Return (x, y) of the center of cell containing provided text 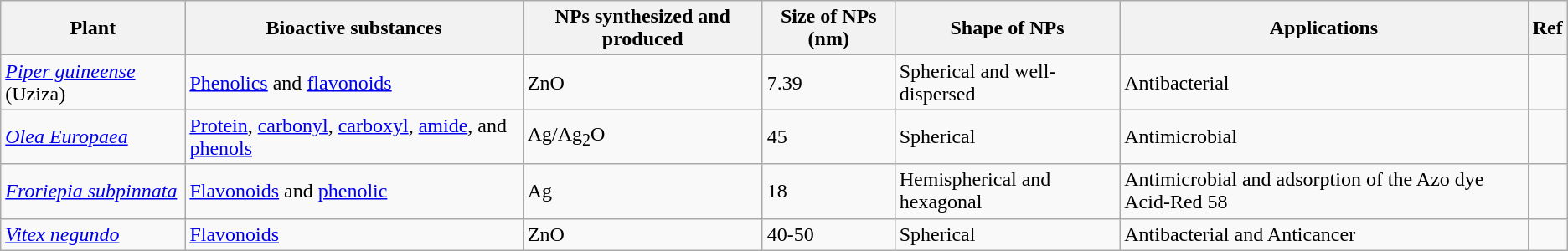
Bioactive substances (353, 28)
Applications (1323, 28)
40-50 (828, 234)
NPs synthesized and produced (642, 28)
Protein, carbonyl, carboxyl, amide, and phenols (353, 137)
Antibacterial and Anticancer (1323, 234)
Flavonoids and phenolic (353, 191)
Ag/Ag2O (642, 137)
Size of NPs (nm) (828, 28)
Shape of NPs (1007, 28)
Flavonoids (353, 234)
Spherical and well-dispersed (1007, 82)
Olea Europaea (93, 137)
18 (828, 191)
Plant (93, 28)
45 (828, 137)
Vitex negundo (93, 234)
Antimicrobial (1323, 137)
7.39 (828, 82)
Antimicrobial and adsorption of the Azo dye Acid-Red 58 (1323, 191)
Phenolics and flavonoids (353, 82)
Piper guineense (Uziza) (93, 82)
Hemispherical and hexagonal (1007, 191)
Ref (1548, 28)
Antibacterial (1323, 82)
Ag (642, 191)
Froriepia subpinnata (93, 191)
